Extract the [X, Y] coordinate from the center of the cell holding the provided text.  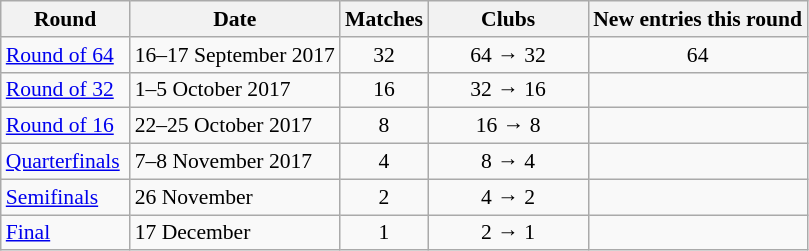
16–17 September 2017 [235, 55]
1 [384, 233]
7–8 November 2017 [235, 162]
Matches [384, 19]
2 [384, 197]
Semifinals [66, 197]
4 → 2 [508, 197]
22–25 October 2017 [235, 126]
Round [66, 19]
4 [384, 162]
Round of 32 [66, 90]
16 [384, 90]
Date [235, 19]
Round of 64 [66, 55]
32 → 16 [508, 90]
26 November [235, 197]
64 → 32 [508, 55]
Quarterfinals [66, 162]
2 → 1 [508, 233]
Round of 16 [66, 126]
32 [384, 55]
8 → 4 [508, 162]
16 → 8 [508, 126]
Clubs [508, 19]
New entries this round [698, 19]
1–5 October 2017 [235, 90]
64 [698, 55]
8 [384, 126]
Final [66, 233]
17 December [235, 233]
